Extract the [X, Y] coordinate from the center of the cell holding the provided text.  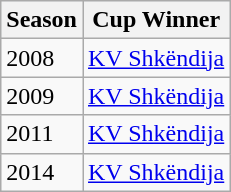
2008 [42, 58]
Season [42, 20]
2014 [42, 172]
2009 [42, 96]
Cup Winner [156, 20]
2011 [42, 134]
